Extract the [X, Y] coordinate from the center of the cell holding the provided text.  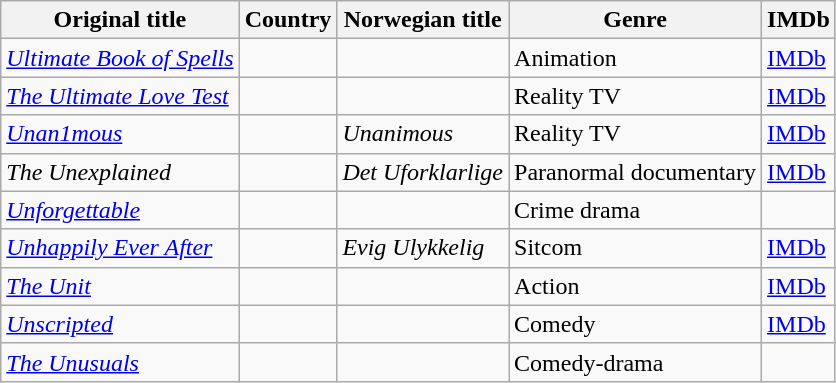
Unforgettable [120, 210]
Original title [120, 20]
Unhappily Ever After [120, 248]
Comedy [636, 324]
Action [636, 286]
Crime drama [636, 210]
Country [288, 20]
Genre [636, 20]
Unanimous [423, 134]
Unan1mous [120, 134]
Evig Ulykkelig [423, 248]
The Ultimate Love Test [120, 96]
Norwegian title [423, 20]
Comedy-drama [636, 362]
Animation [636, 58]
The Unusuals [120, 362]
The Unexplained [120, 172]
The Unit [120, 286]
Det Uforklarlige [423, 172]
Paranormal documentary [636, 172]
Unscripted [120, 324]
Ultimate Book of Spells [120, 58]
Sitcom [636, 248]
